Output the (x, y) coordinate of the center of the cell containing the given text.  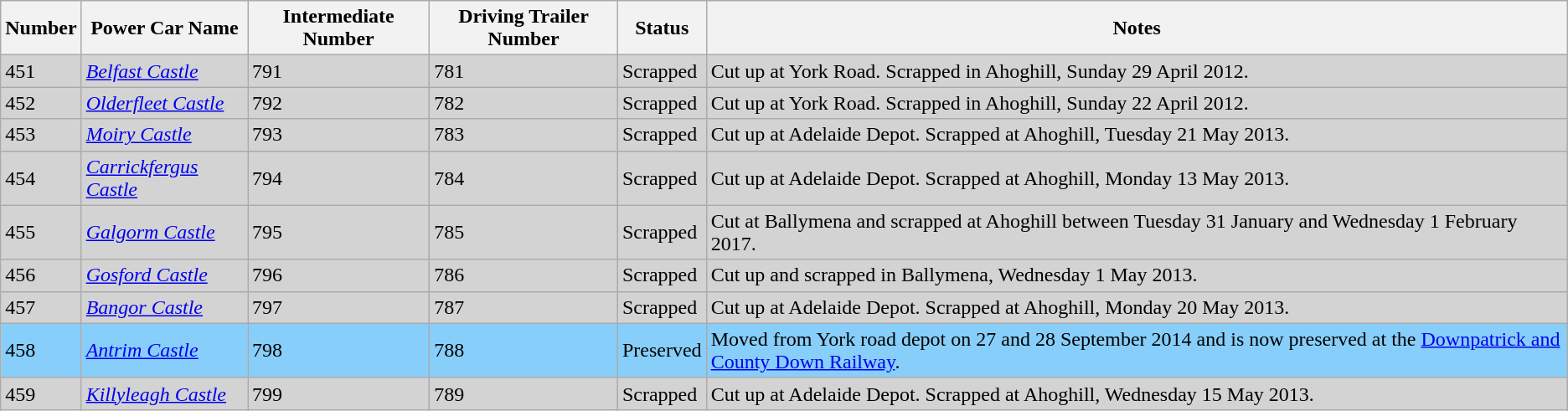
785 (524, 233)
Cut up at York Road. Scrapped in Ahoghill, Sunday 29 April 2012. (1137, 71)
788 (524, 350)
Carrickfergus Castle (164, 177)
Moiry Castle (164, 135)
Cut up and scrapped in Ballymena, Wednesday 1 May 2013. (1137, 275)
Cut up at York Road. Scrapped in Ahoghill, Sunday 22 April 2012. (1137, 103)
Moved from York road depot on 27 and 28 September 2014 and is now preserved at the Downpatrick and County Down Railway. (1137, 350)
Power Car Name (164, 28)
Killyleagh Castle (164, 393)
458 (41, 350)
781 (524, 71)
796 (338, 275)
454 (41, 177)
Cut at Ballymena and scrapped at Ahoghill between Tuesday 31 January and Wednesday 1 February 2017. (1137, 233)
799 (338, 393)
457 (41, 307)
Driving Trailer Number (524, 28)
Gosford Castle (164, 275)
Intermediate Number (338, 28)
Cut up at Adelaide Depot. Scrapped at Ahoghill, Monday 20 May 2013. (1137, 307)
782 (524, 103)
Bangor Castle (164, 307)
456 (41, 275)
793 (338, 135)
784 (524, 177)
Cut up at Adelaide Depot. Scrapped at Ahoghill, Tuesday 21 May 2013. (1137, 135)
Status (662, 28)
Belfast Castle (164, 71)
Olderfleet Castle (164, 103)
794 (338, 177)
Cut up at Adelaide Depot. Scrapped at Ahoghill, Wednesday 15 May 2013. (1137, 393)
797 (338, 307)
792 (338, 103)
791 (338, 71)
789 (524, 393)
Cut up at Adelaide Depot. Scrapped at Ahoghill, Monday 13 May 2013. (1137, 177)
786 (524, 275)
795 (338, 233)
455 (41, 233)
451 (41, 71)
787 (524, 307)
798 (338, 350)
783 (524, 135)
Galgorm Castle (164, 233)
Number (41, 28)
453 (41, 135)
Notes (1137, 28)
452 (41, 103)
Antrim Castle (164, 350)
459 (41, 393)
Preserved (662, 350)
